Extract the (X, Y) coordinate from the center of the cell holding the provided text.  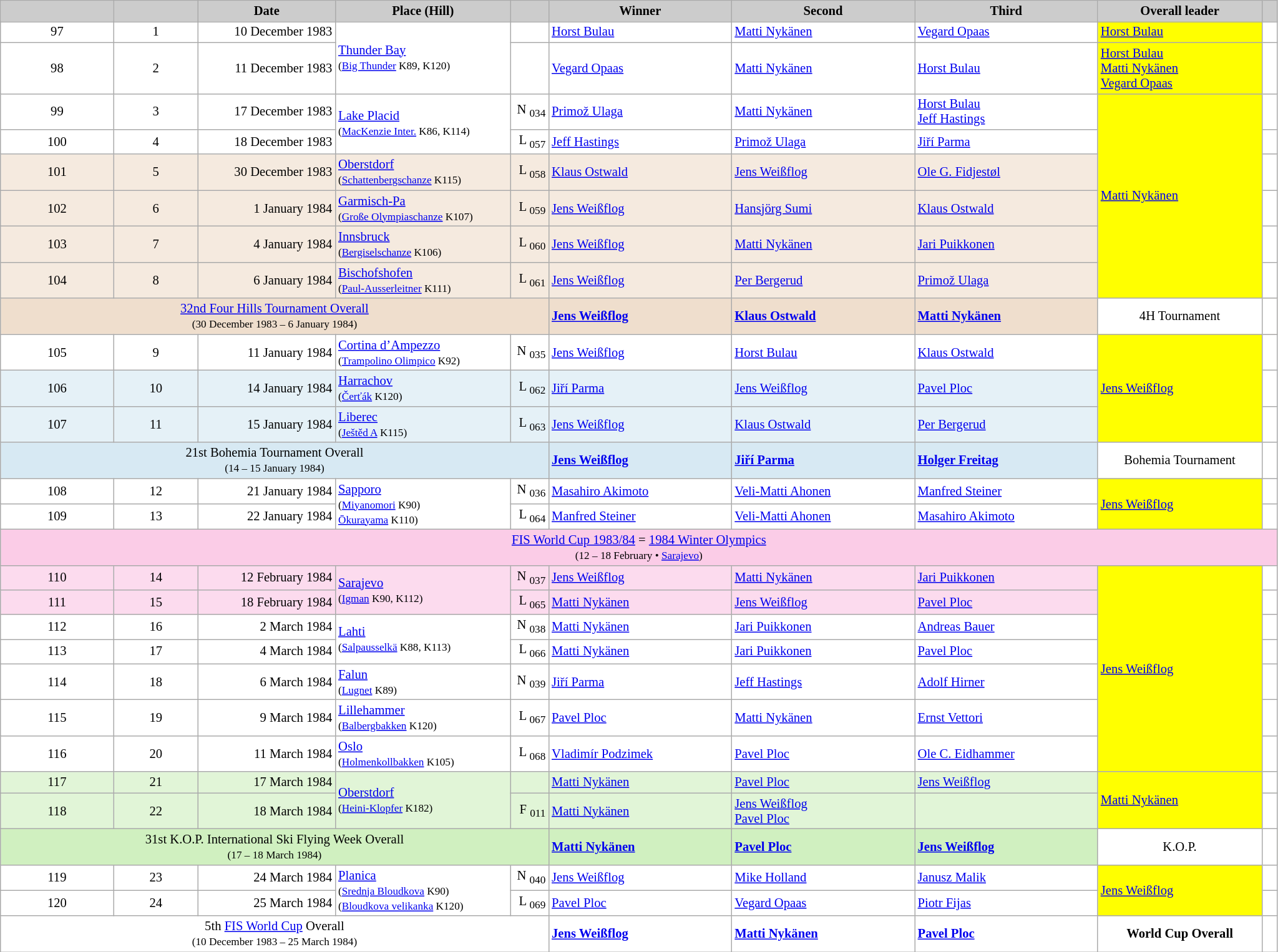
111 (57, 603)
25 March 1984 (266, 903)
12 (156, 492)
22 January 1984 (266, 517)
L 065 (529, 603)
13 (156, 517)
Garmisch-Pa(Große Olympiaschanze K107) (423, 208)
100 (57, 142)
Lahti(Salpausselkä K88, K113) (423, 639)
Oberstdorf(Schattenbergschanze K115) (423, 172)
18 December 1983 (266, 142)
L 062 (529, 388)
102 (57, 208)
108 (57, 492)
113 (57, 651)
6 (156, 208)
11 March 1984 (266, 754)
Adolf Hirner (1006, 682)
14 (156, 578)
L 069 (529, 903)
105 (57, 352)
11 (156, 424)
Thunder Bay(Big Thunder K89, K120) (423, 57)
L 058 (529, 172)
10 (156, 388)
N 040 (529, 877)
15 (156, 603)
Oslo(Holmenkollbakken K105) (423, 754)
Innsbruck(Bergiselschanze K106) (423, 244)
15 January 1984 (266, 424)
112 (57, 626)
N 036 (529, 492)
L 068 (529, 754)
31st K.O.P. International Ski Flying Week Overall(17 – 18 March 1984) (275, 847)
103 (57, 244)
115 (57, 717)
Cortina d’Ampezzo(Trampolino Olimpico K92) (423, 352)
K.O.P. (1179, 847)
Liberec(Ještěd A K115) (423, 424)
104 (57, 280)
Ole C. Eidhammer (1006, 754)
107 (57, 424)
Planica(Srednja Bloudkova K90)(Bloudkova velikanka K120) (423, 890)
9 March 1984 (266, 717)
1 (156, 32)
23 (156, 877)
N 038 (529, 626)
101 (57, 172)
Horst Bulau Matti Nykänen Vegard Opaas (1179, 68)
1 January 1984 (266, 208)
Ernst Vettori (1006, 717)
Hansjörg Sumi (822, 208)
Bohemia Tournament (1179, 460)
14 January 1984 (266, 388)
L 063 (529, 424)
17 (156, 651)
Harrachov(Čerťák K120) (423, 388)
116 (57, 754)
N 035 (529, 352)
L 066 (529, 651)
12 February 1984 (266, 578)
4 March 1984 (266, 651)
18 (156, 682)
18 March 1984 (266, 811)
24 March 1984 (266, 877)
11 January 1984 (266, 352)
119 (57, 877)
3 (156, 112)
6 January 1984 (266, 280)
11 December 1983 (266, 68)
Third (1006, 11)
120 (57, 903)
2 (156, 68)
110 (57, 578)
Sapporo(Miyanomori K90)Ōkurayama K110) (423, 504)
32nd Four Hills Tournament Overall(30 December 1983 – 6 January 1984) (275, 316)
N 037 (529, 578)
4 January 1984 (266, 244)
18 February 1984 (266, 603)
Janusz Malik (1006, 877)
Place (Hill) (423, 11)
Ole G. Fidjestøl (1006, 172)
Vladimír Podzimek (640, 754)
L 061 (529, 280)
2 March 1984 (266, 626)
Overall leader (1179, 11)
5th FIS World Cup Overall(10 December 1983 – 25 March 1984) (275, 934)
20 (156, 754)
Date (266, 11)
Lake Placid(MacKenzie Inter. K86, K114) (423, 124)
Mike Holland (822, 877)
Lillehammer(Balbergbakken K120) (423, 717)
Sarajevo(Igman K90, K112) (423, 590)
Holger Freitag (1006, 460)
16 (156, 626)
N 039 (529, 682)
Bischofshofen(Paul-Ausserleitner K111) (423, 280)
FIS World Cup 1983/84 = 1984 Winter Olympics(12 – 18 February • Sarajevo) (639, 547)
118 (57, 811)
World Cup Overall (1179, 934)
21 (156, 782)
109 (57, 517)
21st Bohemia Tournament Overall(14 – 15 January 1984) (275, 460)
Second (822, 11)
106 (57, 388)
L 067 (529, 717)
Jens Weißflog Pavel Ploc (822, 811)
N 034 (529, 112)
17 March 1984 (266, 782)
9 (156, 352)
L 060 (529, 244)
Horst Bulau Jeff Hastings (1006, 112)
10 December 1983 (266, 32)
Oberstdorf(Heini-Klopfer K182) (423, 800)
Falun(Lugnet K89) (423, 682)
L 057 (529, 142)
30 December 1983 (266, 172)
5 (156, 172)
6 March 1984 (266, 682)
Andreas Bauer (1006, 626)
Piotr Fijas (1006, 903)
L 064 (529, 517)
117 (57, 782)
4 (156, 142)
17 December 1983 (266, 112)
Winner (640, 11)
7 (156, 244)
L 059 (529, 208)
114 (57, 682)
F 011 (529, 811)
8 (156, 280)
98 (57, 68)
99 (57, 112)
4H Tournament (1179, 316)
97 (57, 32)
24 (156, 903)
21 January 1984 (266, 492)
22 (156, 811)
19 (156, 717)
